Locate the cell with the specified text and output its (X, Y) center coordinate. 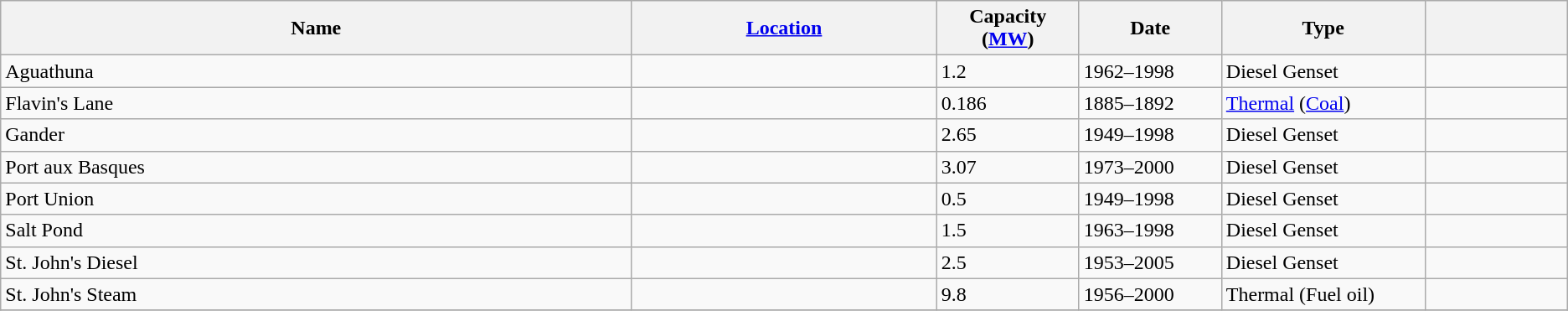
0.5 (1008, 199)
Aguathuna (317, 71)
Flavin's Lane (317, 103)
Date (1150, 29)
1953–2005 (1150, 262)
1962–1998 (1150, 71)
Capacity (MW) (1008, 29)
1885–1892 (1150, 103)
2.65 (1008, 135)
1956–2000 (1150, 294)
St. John's Steam (317, 294)
St. John's Diesel (317, 262)
Port aux Basques (317, 167)
Port Union (317, 199)
3.07 (1008, 167)
Location (784, 29)
9.8 (1008, 294)
Name (317, 29)
0.186 (1008, 103)
1.5 (1008, 231)
1973–2000 (1150, 167)
Salt Pond (317, 231)
1963–1998 (1150, 231)
Thermal (Fuel oil) (1323, 294)
1.2 (1008, 71)
Type (1323, 29)
Gander (317, 135)
Thermal (Coal) (1323, 103)
2.5 (1008, 262)
